Output the [x, y] coordinate of the center of the cell containing the given text.  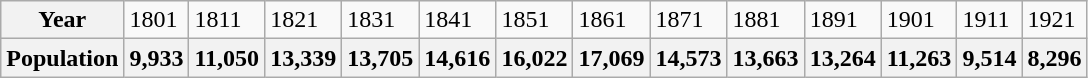
13,339 [304, 58]
17,069 [612, 58]
1861 [612, 20]
1871 [688, 20]
11,263 [919, 58]
9,933 [156, 58]
1921 [1054, 20]
1811 [227, 20]
1821 [304, 20]
13,705 [380, 58]
1881 [766, 20]
11,050 [227, 58]
Year [62, 20]
9,514 [990, 58]
1851 [534, 20]
1901 [919, 20]
13,264 [842, 58]
8,296 [1054, 58]
Population [62, 58]
16,022 [534, 58]
1841 [458, 20]
14,573 [688, 58]
14,616 [458, 58]
1801 [156, 20]
1891 [842, 20]
1911 [990, 20]
13,663 [766, 58]
1831 [380, 20]
